Scan for the cell matching the given text and deliver its [x, y] coordinate at center. 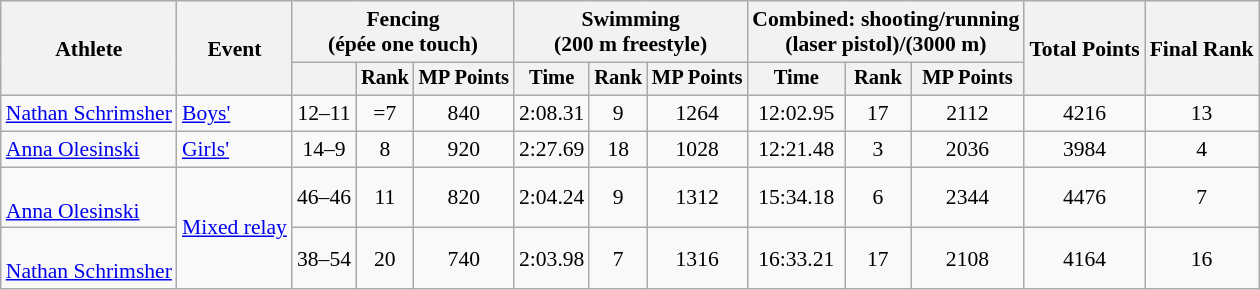
1312 [697, 198]
38–54 [324, 258]
3 [878, 150]
11 [385, 198]
920 [464, 150]
=7 [385, 114]
20 [385, 258]
Final Rank [1202, 48]
4164 [1084, 258]
2344 [968, 198]
840 [464, 114]
8 [385, 150]
4476 [1084, 198]
Fencing(épée one touch) [403, 32]
1264 [697, 114]
Swimming(200 m freestyle) [630, 32]
Event [234, 48]
2:03.98 [552, 258]
15:34.18 [796, 198]
Mixed relay [234, 228]
12–11 [324, 114]
13 [1202, 114]
Combined: shooting/running(laser pistol)/(3000 m) [886, 32]
4 [1202, 150]
12:21.48 [796, 150]
2036 [968, 150]
820 [464, 198]
1028 [697, 150]
12:02.95 [796, 114]
14–9 [324, 150]
2112 [968, 114]
4216 [1084, 114]
Athlete [89, 48]
2:08.31 [552, 114]
1316 [697, 258]
740 [464, 258]
2108 [968, 258]
Total Points [1084, 48]
2:04.24 [552, 198]
16:33.21 [796, 258]
3984 [1084, 150]
16 [1202, 258]
2:27.69 [552, 150]
18 [618, 150]
6 [878, 198]
46–46 [324, 198]
Boys' [234, 114]
Girls' [234, 150]
